Determine the [x, y] coordinate at the center of the cell enclosing the given text.  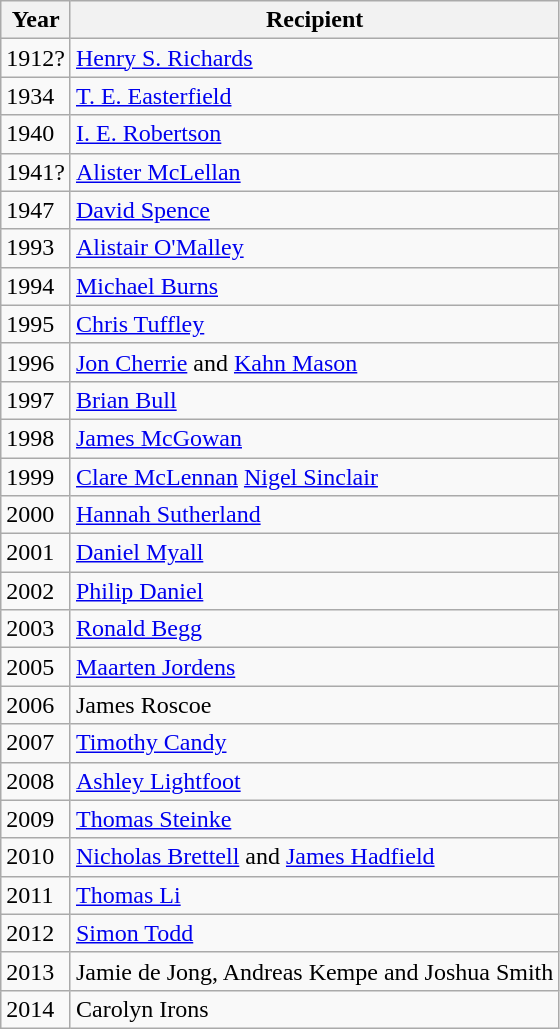
1998 [36, 438]
2013 [36, 971]
1947 [36, 210]
Clare McLennan Nigel Sinclair [314, 477]
2012 [36, 933]
2006 [36, 705]
2002 [36, 591]
1997 [36, 400]
2014 [36, 1009]
Carolyn Irons [314, 1009]
Maarten Jordens [314, 667]
Henry S. Richards [314, 58]
1996 [36, 362]
2011 [36, 895]
Recipient [314, 20]
1934 [36, 96]
Michael Burns [314, 286]
Jamie de Jong, Andreas Kempe and Joshua Smith [314, 971]
1994 [36, 286]
Ashley Lightfoot [314, 781]
2009 [36, 819]
Philip Daniel [314, 591]
Thomas Li [314, 895]
T. E. Easterfield [314, 96]
2010 [36, 857]
I. E. Robertson [314, 134]
1941? [36, 172]
Year [36, 20]
James Roscoe [314, 705]
1912? [36, 58]
Jon Cherrie and Kahn Mason [314, 362]
2003 [36, 629]
Chris Tuffley [314, 324]
1995 [36, 324]
Simon Todd [314, 933]
Thomas Steinke [314, 819]
Alistair O'Malley [314, 248]
1999 [36, 477]
Timothy Candy [314, 743]
Ronald Begg [314, 629]
Daniel Myall [314, 553]
James McGowan [314, 438]
Nicholas Brettell and James Hadfield [314, 857]
2008 [36, 781]
Brian Bull [314, 400]
1940 [36, 134]
Hannah Sutherland [314, 515]
David Spence [314, 210]
Alister McLellan [314, 172]
2001 [36, 553]
2007 [36, 743]
2005 [36, 667]
1993 [36, 248]
2000 [36, 515]
